Return (X, Y) of the center of cell containing provided text 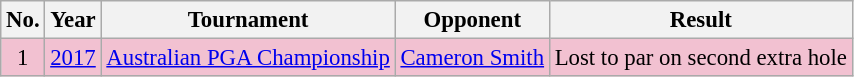
1 (23, 58)
Opponent (472, 20)
2017 (73, 58)
Year (73, 20)
Australian PGA Championship (248, 58)
Cameron Smith (472, 58)
Result (700, 20)
Tournament (248, 20)
No. (23, 20)
Lost to par on second extra hole (700, 58)
